Search for the cell housing the specified text and yield its (X, Y) center coordinate. 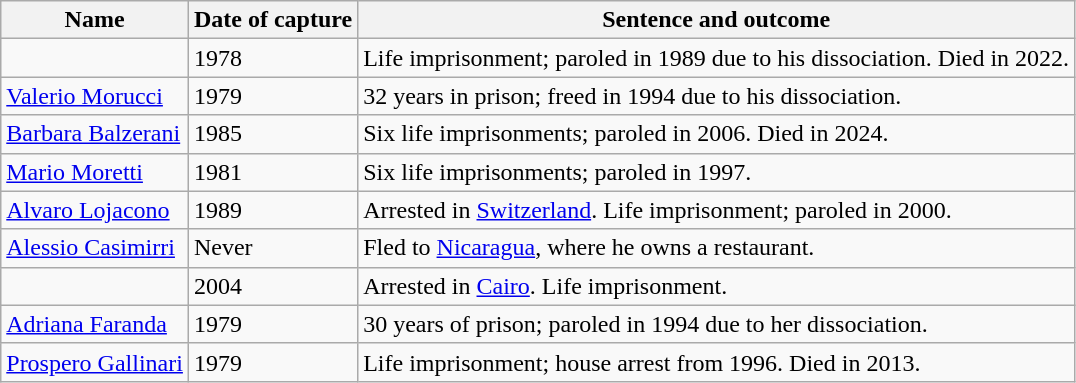
1981 (272, 172)
Never (272, 248)
Arrested in Cairo. Life imprisonment. (716, 286)
Fled to Nicaragua, where he owns a restaurant. (716, 248)
Six life imprisonments; paroled in 2006. Died in 2024. (716, 134)
32 years in prison; freed in 1994 due to his dissociation. (716, 96)
Arrested in Switzerland. Life imprisonment; paroled in 2000. (716, 210)
2004 (272, 286)
Alvaro Lojacono (95, 210)
Valerio Morucci (95, 96)
Alessio Casimirri (95, 248)
1978 (272, 58)
Six life imprisonments; paroled in 1997. (716, 172)
Sentence and outcome (716, 20)
Adriana Faranda (95, 324)
Life imprisonment; paroled in 1989 due to his dissociation. Died in 2022. (716, 58)
Name (95, 20)
1989 (272, 210)
1985 (272, 134)
Date of capture (272, 20)
Prospero Gallinari (95, 362)
Mario Moretti (95, 172)
Barbara Balzerani (95, 134)
Life imprisonment; house arrest from 1996. Died in 2013. (716, 362)
30 years of prison; paroled in 1994 due to her dissociation. (716, 324)
